Locate the cell with the specified text and output its [x, y] center coordinate. 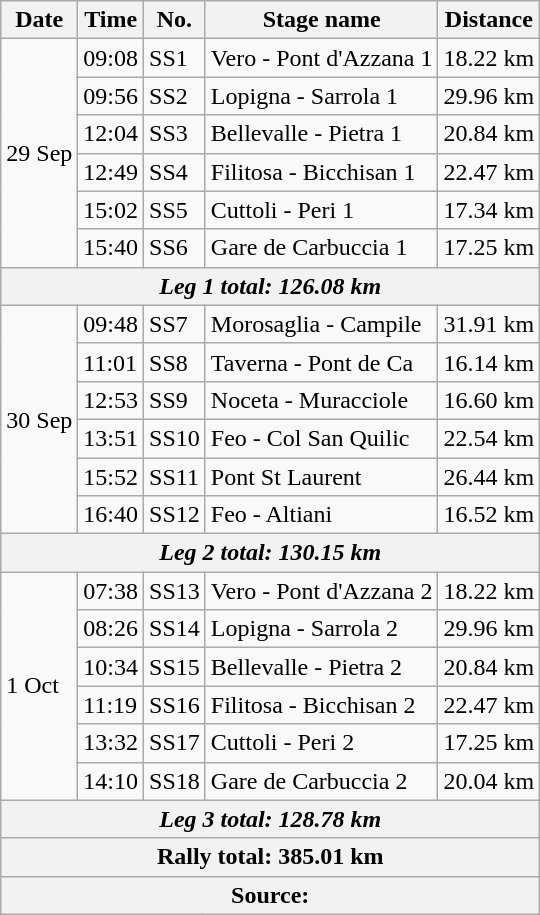
Rally total: 385.01 km [270, 857]
Vero - Pont d'Azzana 2 [322, 591]
Filitosa - Bicchisan 1 [322, 172]
Date [40, 20]
SS15 [175, 667]
16.52 km [489, 515]
SS10 [175, 438]
Cuttoli - Peri 2 [322, 743]
09:08 [111, 58]
Vero - Pont d'Azzana 1 [322, 58]
Source: [270, 895]
SS6 [175, 248]
SS13 [175, 591]
Time [111, 20]
16:40 [111, 515]
Filitosa - Bicchisan 2 [322, 705]
15:52 [111, 477]
13:32 [111, 743]
16.60 km [489, 400]
Gare de Carbuccia 1 [322, 248]
08:26 [111, 629]
20.04 km [489, 781]
1 Oct [40, 686]
SS2 [175, 96]
17.34 km [489, 210]
Leg 2 total: 130.15 km [270, 553]
Bellevalle - Pietra 1 [322, 134]
SS14 [175, 629]
SS8 [175, 362]
09:48 [111, 324]
10:34 [111, 667]
14:10 [111, 781]
11:01 [111, 362]
No. [175, 20]
SS17 [175, 743]
SS7 [175, 324]
Cuttoli - Peri 1 [322, 210]
12:53 [111, 400]
11:19 [111, 705]
22.54 km [489, 438]
13:51 [111, 438]
16.14 km [489, 362]
Pont St Laurent [322, 477]
15:02 [111, 210]
12:04 [111, 134]
SS16 [175, 705]
SS11 [175, 477]
Taverna - Pont de Ca [322, 362]
Morosaglia - Campile [322, 324]
Gare de Carbuccia 2 [322, 781]
SS5 [175, 210]
26.44 km [489, 477]
Distance [489, 20]
SS3 [175, 134]
12:49 [111, 172]
Stage name [322, 20]
SS4 [175, 172]
SS1 [175, 58]
Lopigna - Sarrola 2 [322, 629]
SS12 [175, 515]
29 Sep [40, 153]
30 Sep [40, 419]
Bellevalle - Pietra 2 [322, 667]
Leg 3 total: 128.78 km [270, 819]
Noceta - Muracciole [322, 400]
SS9 [175, 400]
Leg 1 total: 126.08 km [270, 286]
SS18 [175, 781]
Lopigna - Sarrola 1 [322, 96]
07:38 [111, 591]
Feo - Altiani [322, 515]
31.91 km [489, 324]
09:56 [111, 96]
Feo - Col San Quilic [322, 438]
15:40 [111, 248]
